Extract the (X, Y) coordinate from the center of the cell holding the provided text.  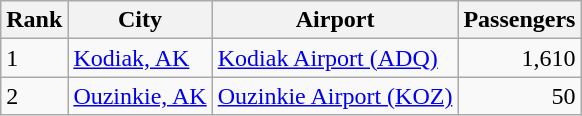
Rank (34, 20)
Kodiak Airport (ADQ) (335, 58)
Ouzinkie, AK (140, 96)
Passengers (520, 20)
Airport (335, 20)
Ouzinkie Airport (KOZ) (335, 96)
1 (34, 58)
City (140, 20)
1,610 (520, 58)
50 (520, 96)
2 (34, 96)
Kodiak, AK (140, 58)
